Search for the cell housing the specified text and yield its [X, Y] center coordinate. 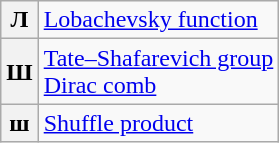
ш [20, 123]
Lobachevsky function [158, 20]
Shuffle product [158, 123]
Л [20, 20]
Ш [20, 72]
Tate–Shafarevich groupDirac comb [158, 72]
